Return the (X, Y) coordinate for the center point of the cell that contains the specified text.  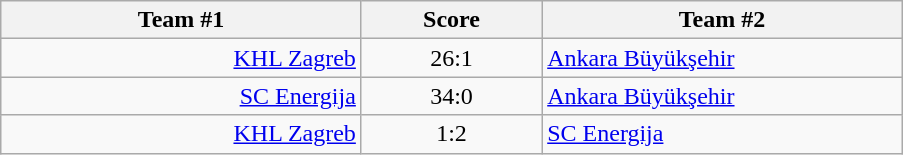
Team #1 (182, 20)
Score (451, 20)
26:1 (451, 58)
1:2 (451, 134)
Team #2 (722, 20)
34:0 (451, 96)
